Capture the cell that displays the provided text and extract its [X, Y] central coordinate. 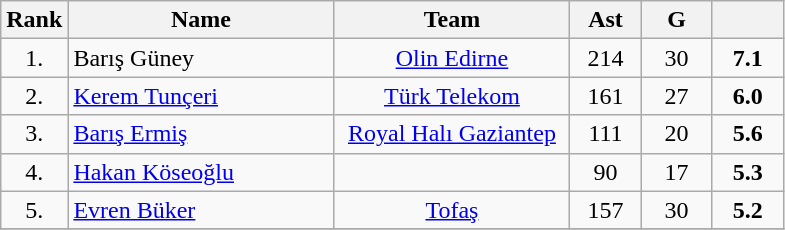
Hakan Köseoğlu [201, 172]
161 [606, 96]
G [676, 20]
1. [34, 58]
Olin Edirne [452, 58]
Kerem Tunçeri [201, 96]
3. [34, 134]
111 [606, 134]
214 [606, 58]
Ast [606, 20]
Rank [34, 20]
27 [676, 96]
5.6 [748, 134]
157 [606, 210]
Barış Ermiş [201, 134]
Team [452, 20]
2. [34, 96]
Tofaş [452, 210]
90 [606, 172]
Türk Telekom [452, 96]
5. [34, 210]
6.0 [748, 96]
17 [676, 172]
5.2 [748, 210]
4. [34, 172]
Evren Büker [201, 210]
5.3 [748, 172]
Name [201, 20]
7.1 [748, 58]
Barış Güney [201, 58]
20 [676, 134]
Royal Halı Gaziantep [452, 134]
